Capture the cell that displays the provided text and extract its (X, Y) central coordinate. 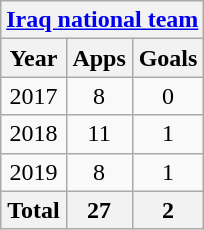
Goals (168, 58)
2017 (34, 96)
2 (168, 210)
27 (99, 210)
0 (168, 96)
11 (99, 134)
2019 (34, 172)
Apps (99, 58)
Iraq national team (102, 20)
Year (34, 58)
2018 (34, 134)
Total (34, 210)
